Extract the [x, y] coordinate from the center of the cell holding the provided text.  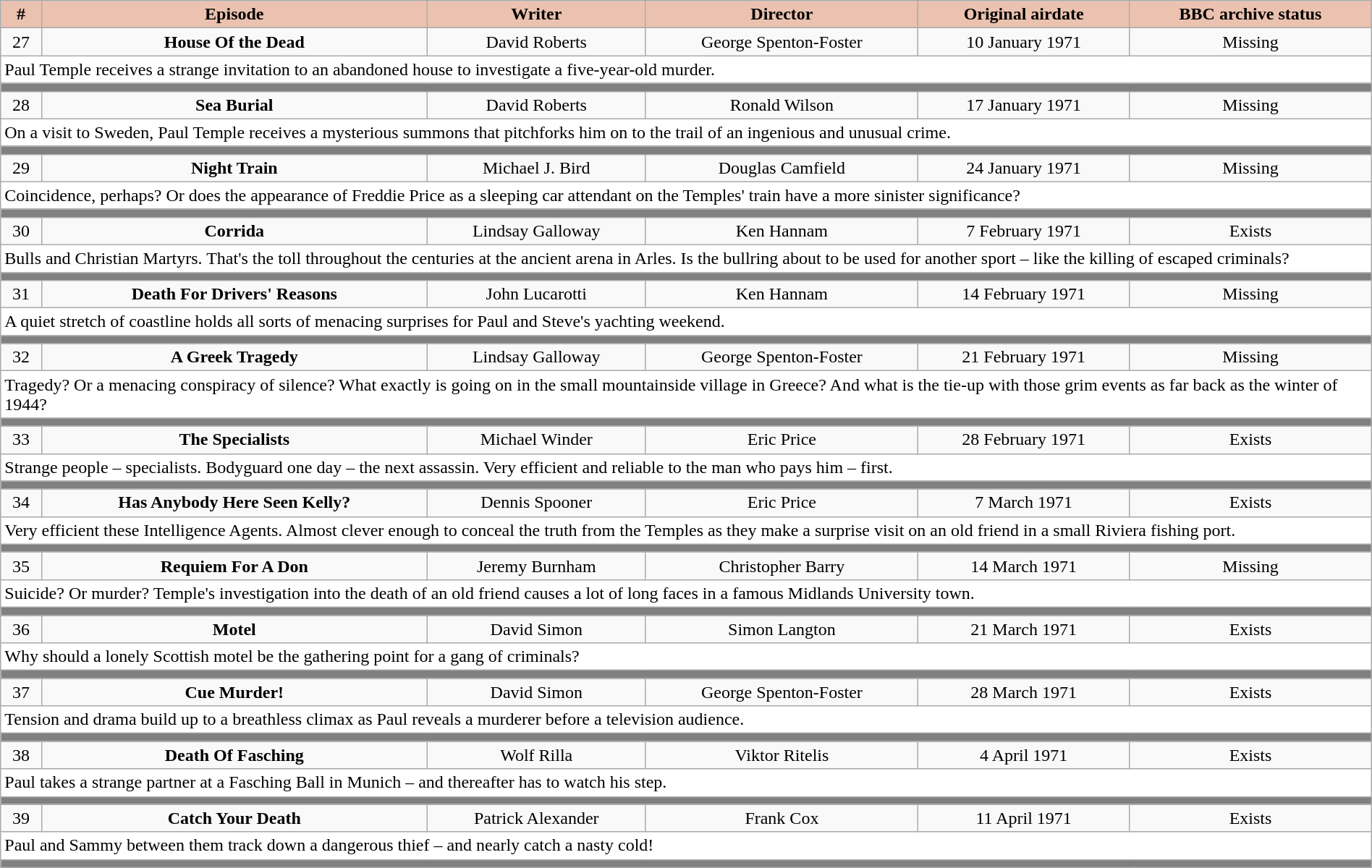
Death Of Fasching [234, 755]
27 [22, 42]
10 January 1971 [1024, 42]
7 February 1971 [1024, 231]
Paul and Sammy between them track down a dangerous thief – and nearly catch a nasty cold! [686, 846]
Writer [536, 14]
John Lucarotti [536, 294]
Cue Murder! [234, 692]
31 [22, 294]
Michael J. Bird [536, 168]
Simon Langton [782, 629]
36 [22, 629]
21 February 1971 [1024, 357]
On a visit to Sweden, Paul Temple receives a mysterious summons that pitchforks him on to the trail of an ingenious and unusual crime. [686, 132]
Original airdate [1024, 14]
Strange people – specialists. Bodyguard one day – the next assassin. Very efficient and reliable to the man who pays him – first. [686, 467]
Wolf Rilla [536, 755]
33 [22, 440]
House Of the Dead [234, 42]
The Specialists [234, 440]
24 January 1971 [1024, 168]
Requiem For A Don [234, 566]
# [22, 14]
28 [22, 105]
34 [22, 503]
Michael Winder [536, 440]
Episode [234, 14]
Viktor Ritelis [782, 755]
Has Anybody Here Seen Kelly? [234, 503]
Douglas Camfield [782, 168]
32 [22, 357]
Night Train [234, 168]
Ronald Wilson [782, 105]
35 [22, 566]
11 April 1971 [1024, 818]
Catch Your Death [234, 818]
Death For Drivers' Reasons [234, 294]
A Greek Tragedy [234, 357]
Motel [234, 629]
Paul takes a strange partner at a Fasching Ball in Munich – and thereafter has to watch his step. [686, 783]
37 [22, 692]
Suicide? Or murder? Temple's investigation into the death of an old friend causes a lot of long faces in a famous Midlands University town. [686, 593]
14 February 1971 [1024, 294]
30 [22, 231]
Director [782, 14]
Frank Cox [782, 818]
Corrida [234, 231]
Dennis Spooner [536, 503]
39 [22, 818]
Why should a lonely Scottish motel be the gathering point for a gang of criminals? [686, 657]
7 March 1971 [1024, 503]
Jeremy Burnham [536, 566]
4 April 1971 [1024, 755]
Sea Burial [234, 105]
Patrick Alexander [536, 818]
21 March 1971 [1024, 629]
Tension and drama build up to a breathless climax as Paul reveals a murderer before a television audience. [686, 720]
A quiet stretch of coastline holds all sorts of menacing surprises for Paul and Steve's yachting weekend. [686, 322]
29 [22, 168]
38 [22, 755]
28 February 1971 [1024, 440]
Paul Temple receives a strange invitation to an abandoned house to investigate a five-year-old murder. [686, 69]
17 January 1971 [1024, 105]
28 March 1971 [1024, 692]
BBC archive status [1250, 14]
14 March 1971 [1024, 566]
Christopher Barry [782, 566]
Coincidence, perhaps? Or does the appearance of Freddie Price as a sleeping car attendant on the Temples' train have a more sinister significance? [686, 195]
